From the cell containing the given text, extract its center point as [x, y] coordinate. 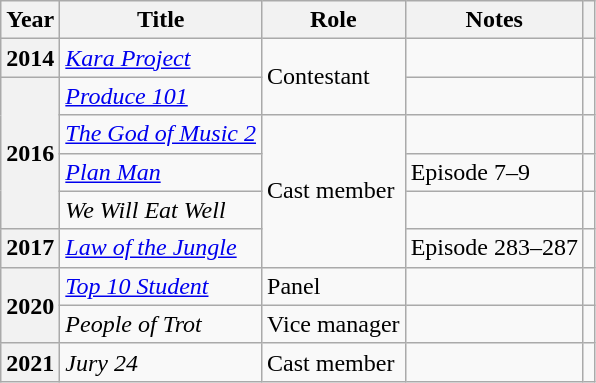
Top 10 Student [161, 286]
Plan Man [161, 172]
People of Trot [161, 324]
Contestant [334, 77]
Role [334, 20]
Notes [494, 20]
Episode 7–9 [494, 172]
Episode 283–287 [494, 248]
Law of the Jungle [161, 248]
2014 [30, 58]
Year [30, 20]
2016 [30, 153]
Title [161, 20]
We Will Eat Well [161, 210]
2021 [30, 362]
2020 [30, 305]
2017 [30, 248]
Kara Project [161, 58]
Produce 101 [161, 96]
Vice manager [334, 324]
The God of Music 2 [161, 134]
Panel [334, 286]
Jury 24 [161, 362]
